Output the (x, y) coordinate of the center of the cell containing the given text.  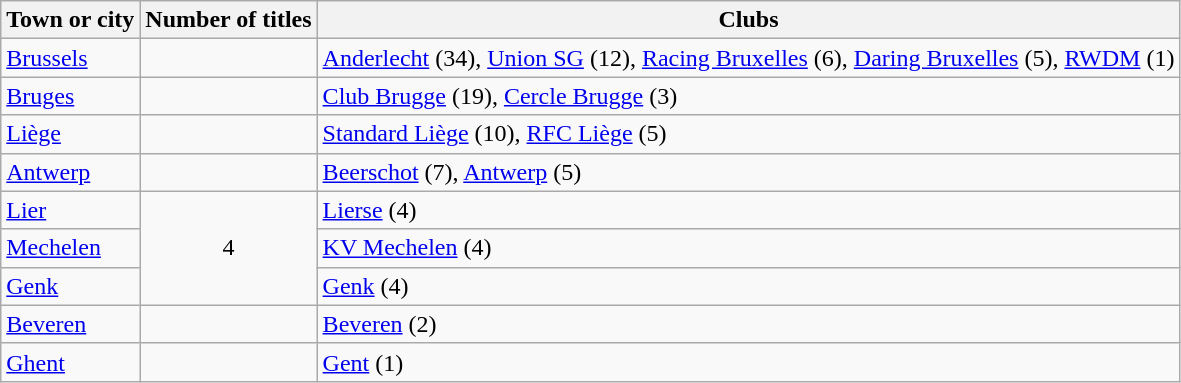
Genk (70, 286)
Beveren (2) (748, 324)
Lier (70, 210)
KV Mechelen (4) (748, 248)
Liège (70, 134)
Brussels (70, 58)
Number of titles (228, 20)
Anderlecht (34), Union SG (12), Racing Bruxelles (6), Daring Bruxelles (5), RWDM (1) (748, 58)
Bruges (70, 96)
Antwerp (70, 172)
Ghent (70, 362)
Beveren (70, 324)
Beerschot (7), Antwerp (5) (748, 172)
Gent (1) (748, 362)
Genk (4) (748, 286)
4 (228, 248)
Clubs (748, 20)
Lierse (4) (748, 210)
Town or city (70, 20)
Standard Liège (10), RFC Liège (5) (748, 134)
Mechelen (70, 248)
Club Brugge (19), Cercle Brugge (3) (748, 96)
